Determine the (X, Y) coordinate at the center of the cell enclosing the given text.  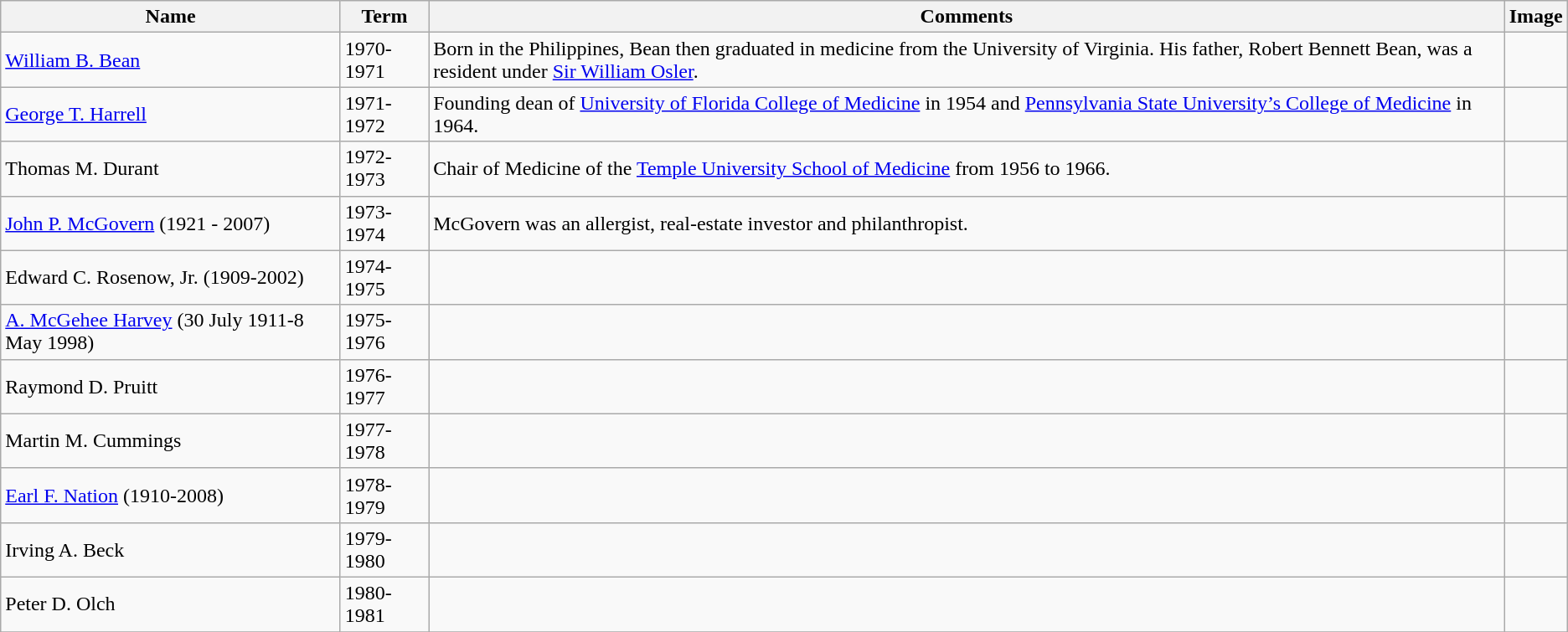
1972-1973 (384, 169)
George T. Harrell (171, 114)
A. McGehee Harvey (30 July 1911-8 May 1998) (171, 331)
1979-1980 (384, 549)
1978-1979 (384, 496)
Chair of Medicine of the Temple University School of Medicine from 1956 to 1966. (967, 169)
Edward C. Rosenow, Jr. (1909-2002) (171, 278)
1975-1976 (384, 331)
1973-1974 (384, 223)
1977-1978 (384, 440)
Name (171, 17)
Comments (967, 17)
Raymond D. Pruitt (171, 387)
1974-1975 (384, 278)
1976-1977 (384, 387)
Founding dean of University of Florida College of Medicine in 1954 and Pennsylvania State University’s College of Medicine in 1964. (967, 114)
John P. McGovern (1921 - 2007) (171, 223)
Term (384, 17)
Irving A. Beck (171, 549)
Peter D. Olch (171, 604)
1970-1971 (384, 60)
1971-1972 (384, 114)
Earl F. Nation (1910-2008) (171, 496)
McGovern was an allergist, real-estate investor and philanthropist. (967, 223)
1980-1981 (384, 604)
Image (1536, 17)
William B. Bean (171, 60)
Thomas M. Durant (171, 169)
Martin M. Cummings (171, 440)
